Capture the cell that displays the provided text and extract its [X, Y] central coordinate. 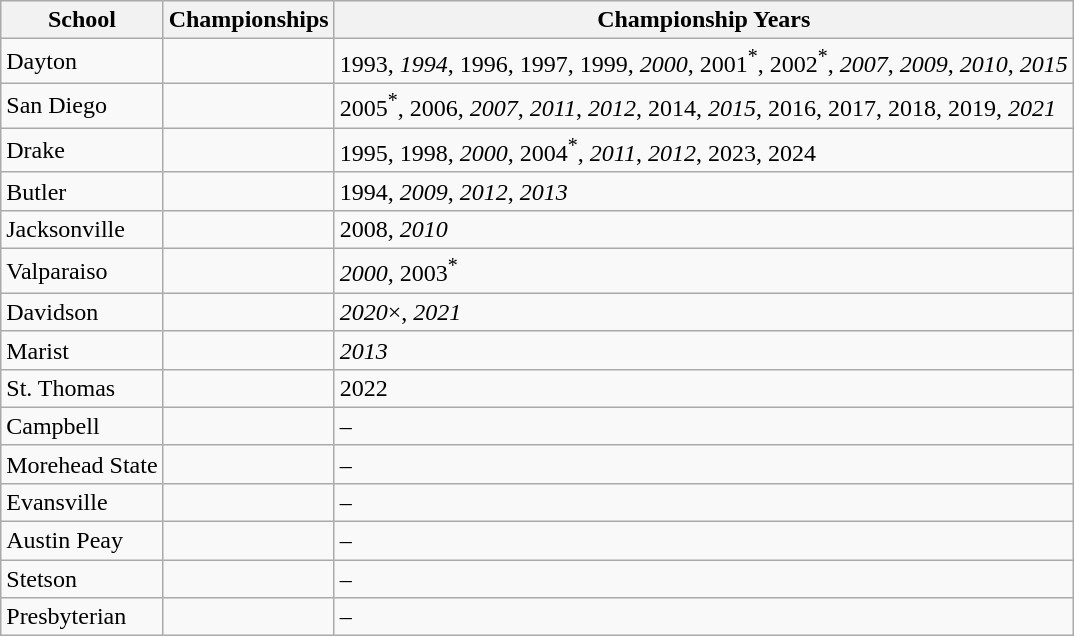
Presbyterian [82, 617]
Stetson [82, 579]
1995, 1998, 2000, 2004*, 2011, 2012, 2023, 2024 [704, 150]
Dayton [82, 62]
Campbell [82, 426]
Marist [82, 350]
Austin Peay [82, 541]
2005*, 2006, 2007, 2011, 2012, 2014, 2015, 2016, 2017, 2018, 2019, 2021 [704, 106]
1994, 2009, 2012, 2013 [704, 191]
Drake [82, 150]
St. Thomas [82, 388]
2020×, 2021 [704, 312]
Championship Years [704, 20]
Butler [82, 191]
Jacksonville [82, 230]
Valparaiso [82, 272]
2022 [704, 388]
School [82, 20]
Evansville [82, 502]
2008, 2010 [704, 230]
1993, 1994, 1996, 1997, 1999, 2000, 2001*, 2002*, 2007, 2009, 2010, 2015 [704, 62]
Davidson [82, 312]
2013 [704, 350]
Morehead State [82, 464]
2000, 2003* [704, 272]
Championships [248, 20]
San Diego [82, 106]
